Return [X, Y] of the center of cell containing provided text 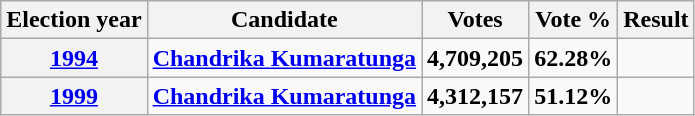
1999 [74, 96]
51.12% [574, 96]
Candidate [284, 20]
Vote % [574, 20]
1994 [74, 58]
4,709,205 [476, 58]
Election year [74, 20]
Votes [476, 20]
4,312,157 [476, 96]
Result [656, 20]
62.28% [574, 58]
